Output the (X, Y) coordinate of the center of the cell containing the given text.  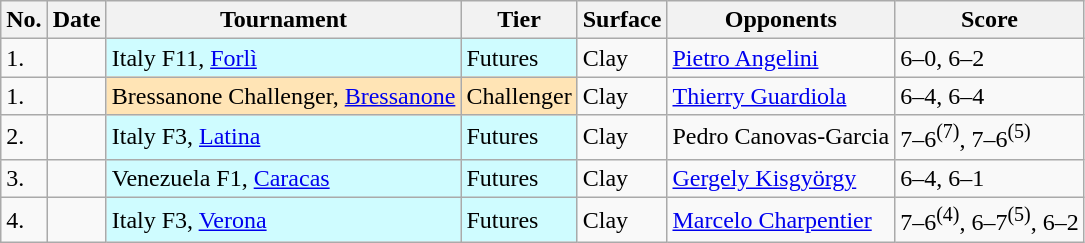
Italy F11, Forlì (284, 58)
6–0, 6–2 (990, 58)
Pietro Angelini (781, 58)
Gergely Kisgyörgy (781, 178)
Marcelo Charpentier (781, 220)
Score (990, 20)
Venezuela F1, Caracas (284, 178)
Tier (519, 20)
6–4, 6–4 (990, 96)
Tournament (284, 20)
Challenger (519, 96)
7–6(4), 6–7(5), 6–2 (990, 220)
Thierry Guardiola (781, 96)
Bressanone Challenger, Bressanone (284, 96)
Date (76, 20)
Italy F3, Verona (284, 220)
Pedro Canovas-Garcia (781, 138)
Italy F3, Latina (284, 138)
6–4, 6–1 (990, 178)
4. (24, 220)
Opponents (781, 20)
7–6(7), 7–6(5) (990, 138)
No. (24, 20)
3. (24, 178)
2. (24, 138)
Surface (622, 20)
